Scan for the cell matching the given text and deliver its (X, Y) coordinate at center. 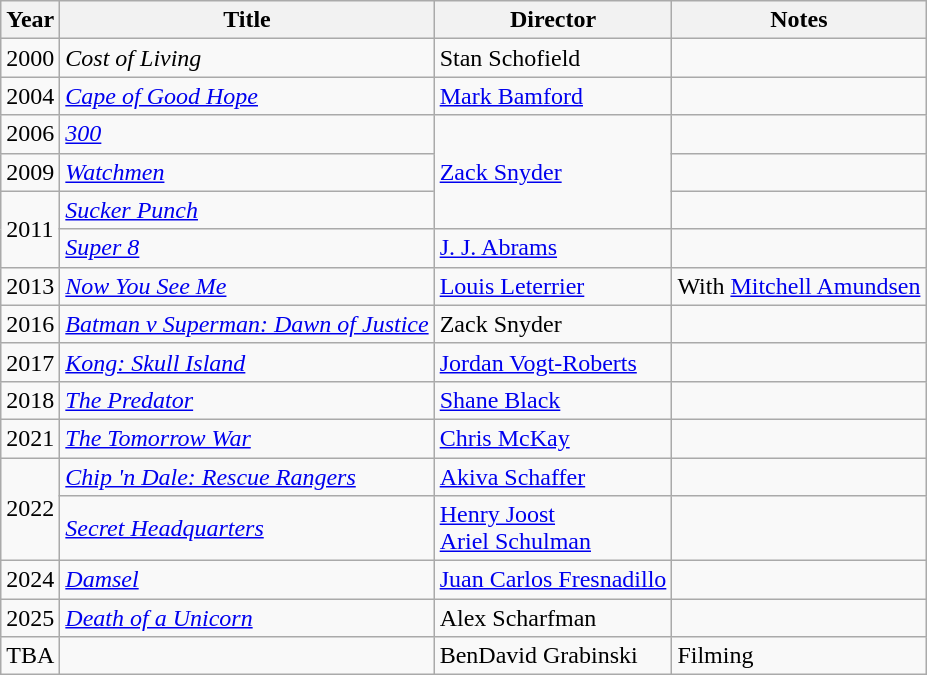
Juan Carlos Fresnadillo (553, 580)
Cost of Living (247, 58)
Chris McKay (553, 438)
2006 (30, 134)
TBA (30, 656)
Alex Scharfman (553, 618)
Chip 'n Dale: Rescue Rangers (247, 477)
The Predator (247, 400)
Now You See Me (247, 286)
Damsel (247, 580)
Sucker Punch (247, 210)
2009 (30, 172)
J. J. Abrams (553, 248)
Secret Headquarters (247, 528)
Year (30, 20)
Title (247, 20)
Filming (799, 656)
2022 (30, 510)
Jordan Vogt-Roberts (553, 362)
2016 (30, 324)
Mark Bamford (553, 96)
2000 (30, 58)
2024 (30, 580)
The Tomorrow War (247, 438)
Louis Leterrier (553, 286)
Henry JoostAriel Schulman (553, 528)
2013 (30, 286)
Kong: Skull Island (247, 362)
Super 8 (247, 248)
Shane Black (553, 400)
2025 (30, 618)
2011 (30, 229)
With Mitchell Amundsen (799, 286)
Notes (799, 20)
2004 (30, 96)
Cape of Good Hope (247, 96)
Watchmen (247, 172)
Death of a Unicorn (247, 618)
2021 (30, 438)
Stan Schofield (553, 58)
BenDavid Grabinski (553, 656)
2017 (30, 362)
2018 (30, 400)
Batman v Superman: Dawn of Justice (247, 324)
Akiva Schaffer (553, 477)
Director (553, 20)
300 (247, 134)
